Find where the given text appears and provide that cell's center as (x, y) coordinate. 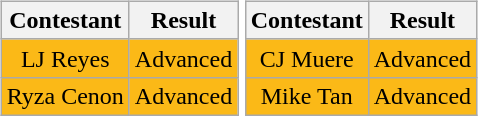
Ryza Cenon (65, 96)
Mike Tan (306, 96)
CJ Muere (306, 58)
LJ Reyes (65, 58)
